Capture the cell that displays the provided text and extract its (x, y) central coordinate. 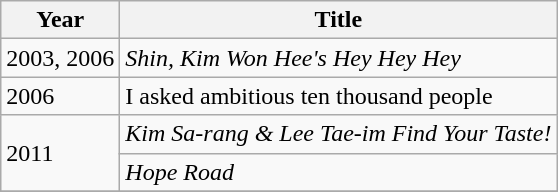
2011 (60, 153)
I asked ambitious ten thousand people (338, 96)
Year (60, 20)
2006 (60, 96)
Kim Sa-rang & Lee Tae-im Find Your Taste! (338, 134)
2003, 2006 (60, 58)
Title (338, 20)
Shin, Kim Won Hee's Hey Hey Hey (338, 58)
Hope Road (338, 172)
